Provide the [x, y] coordinate of the cell's center where the given text is located.  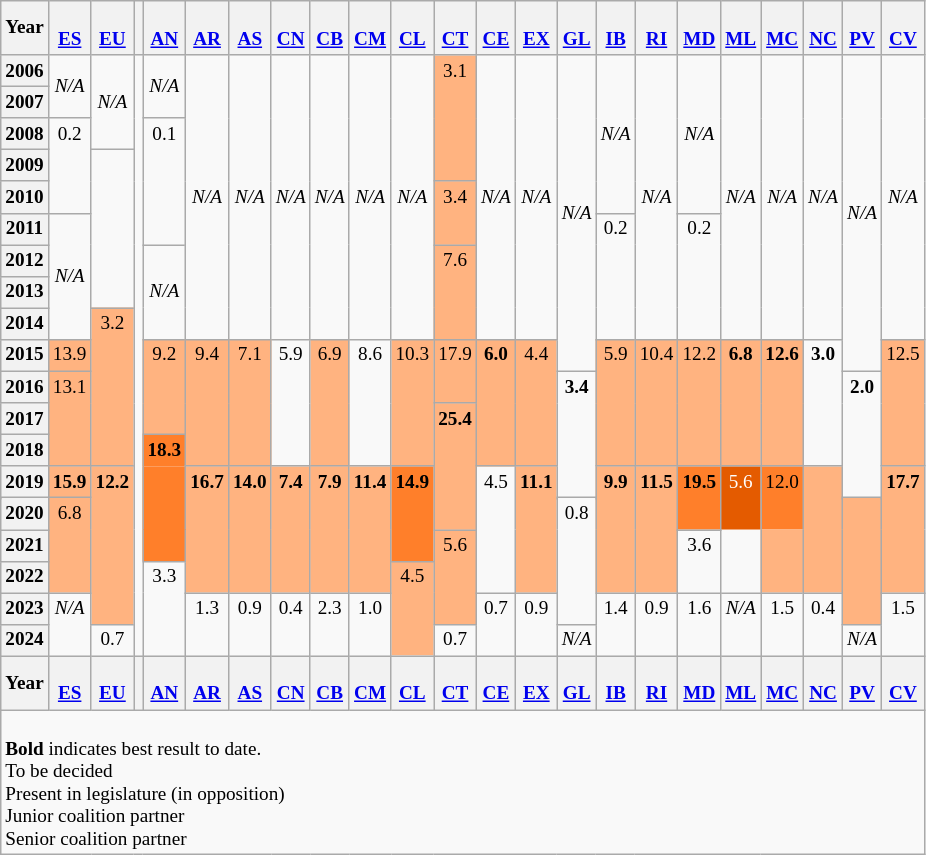
0.8 [576, 562]
3.2 [112, 387]
7.4 [290, 530]
2008 [25, 134]
4.4 [536, 402]
14.9 [412, 482]
2019 [25, 482]
1.4 [616, 624]
2011 [25, 229]
15.9 [70, 482]
14.0 [250, 530]
1.6 [700, 624]
3.6 [700, 560]
2013 [25, 292]
12.5 [904, 402]
2018 [25, 450]
11.1 [536, 530]
13.1 [70, 418]
2.0 [862, 434]
12.0 [782, 482]
11.4 [370, 530]
3.0 [824, 402]
2023 [25, 609]
2009 [25, 166]
13.9 [70, 355]
8.6 [370, 402]
2007 [25, 102]
2015 [25, 355]
2024 [25, 640]
2016 [25, 387]
1.0 [370, 624]
17.7 [904, 530]
19.5 [700, 482]
6.0 [496, 402]
7.1 [250, 402]
2006 [25, 71]
0.1 [164, 182]
17.9 [456, 370]
10.3 [412, 402]
9.4 [208, 402]
6.9 [330, 402]
2014 [25, 324]
2.3 [330, 624]
25.4 [456, 466]
Bold indicates best result to date. To be decided Present in legislature (in opposition) Junior coalition partner Senior coalition partner [463, 782]
10.4 [656, 402]
2022 [25, 577]
2017 [25, 419]
2020 [25, 514]
12.6 [782, 402]
9.9 [616, 530]
3.1 [456, 118]
7.9 [330, 530]
7.6 [456, 292]
2012 [25, 261]
2010 [25, 197]
3.3 [164, 608]
16.7 [208, 530]
11.5 [656, 530]
9.2 [164, 386]
2021 [25, 545]
18.3 [164, 450]
1.3 [208, 624]
